Determine the (x, y) coordinate at the center of the cell enclosing the given text.  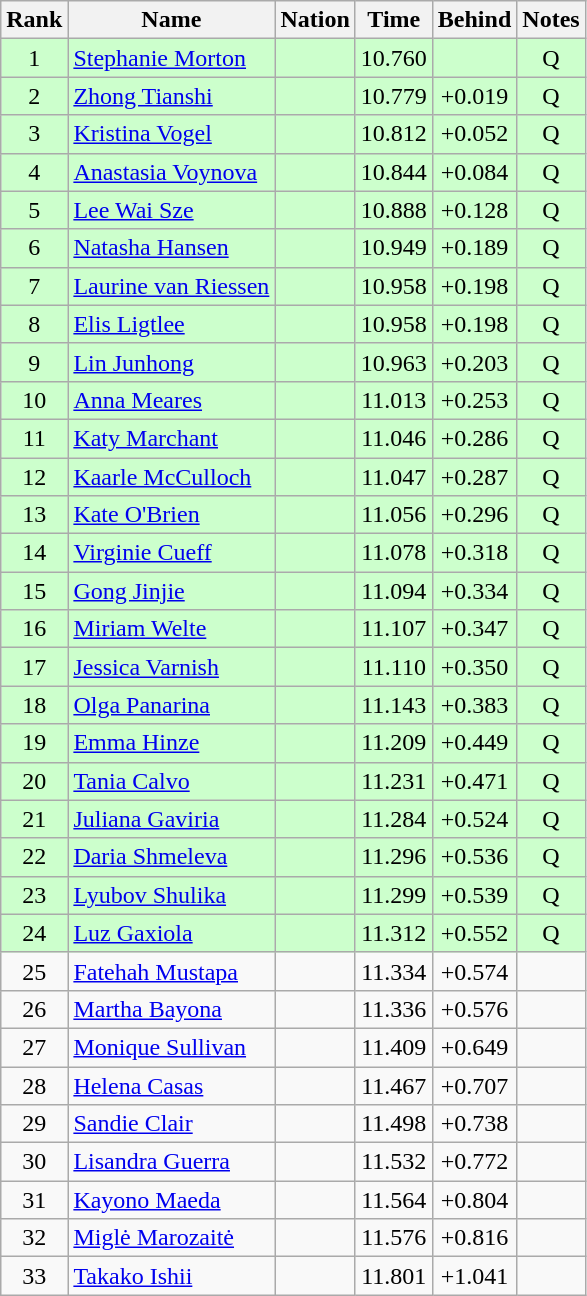
Name (172, 20)
8 (34, 324)
Kayono Maeda (172, 1200)
11.013 (394, 400)
15 (34, 591)
10.963 (394, 362)
11.078 (394, 553)
Anastasia Voynova (172, 172)
10.812 (394, 134)
Notes (551, 20)
+0.189 (474, 248)
+0.052 (474, 134)
+0.347 (474, 629)
25 (34, 971)
Laurine van Riessen (172, 286)
Time (394, 20)
+0.772 (474, 1162)
11.209 (394, 743)
11.334 (394, 971)
17 (34, 667)
+0.738 (474, 1124)
11 (34, 438)
2 (34, 96)
1 (34, 58)
11.801 (394, 1276)
Daria Shmeleva (172, 857)
+0.287 (474, 477)
11.110 (394, 667)
Luz Gaxiola (172, 933)
11.107 (394, 629)
21 (34, 819)
11.336 (394, 1009)
+0.471 (474, 781)
+0.084 (474, 172)
Elis Ligtlee (172, 324)
11.231 (394, 781)
26 (34, 1009)
Virginie Cueff (172, 553)
Kristina Vogel (172, 134)
Anna Meares (172, 400)
Gong Jinjie (172, 591)
+0.350 (474, 667)
Lisandra Guerra (172, 1162)
+0.318 (474, 553)
11.312 (394, 933)
Tania Calvo (172, 781)
+0.019 (474, 96)
Kaarle McCulloch (172, 477)
Miglė Marozaitė (172, 1238)
27 (34, 1047)
11.056 (394, 515)
11.564 (394, 1200)
Rank (34, 20)
+0.816 (474, 1238)
Lee Wai Sze (172, 210)
10 (34, 400)
Natasha Hansen (172, 248)
Stephanie Morton (172, 58)
12 (34, 477)
+0.804 (474, 1200)
11.284 (394, 819)
18 (34, 705)
28 (34, 1085)
11.094 (394, 591)
11.467 (394, 1085)
5 (34, 210)
Monique Sullivan (172, 1047)
+0.203 (474, 362)
Lin Junhong (172, 362)
+0.524 (474, 819)
30 (34, 1162)
Lyubov Shulika (172, 895)
7 (34, 286)
+0.539 (474, 895)
+0.334 (474, 591)
Katy Marchant (172, 438)
14 (34, 553)
29 (34, 1124)
10.779 (394, 96)
3 (34, 134)
4 (34, 172)
+0.286 (474, 438)
Fatehah Mustapa (172, 971)
10.844 (394, 172)
+1.041 (474, 1276)
11.409 (394, 1047)
Sandie Clair (172, 1124)
10.760 (394, 58)
11.296 (394, 857)
32 (34, 1238)
6 (34, 248)
13 (34, 515)
Juliana Gaviria (172, 819)
+0.707 (474, 1085)
11.046 (394, 438)
+0.383 (474, 705)
11.143 (394, 705)
16 (34, 629)
24 (34, 933)
10.888 (394, 210)
Nation (315, 20)
+0.253 (474, 400)
+0.128 (474, 210)
Emma Hinze (172, 743)
Zhong Tianshi (172, 96)
+0.552 (474, 933)
23 (34, 895)
Helena Casas (172, 1085)
+0.576 (474, 1009)
11.498 (394, 1124)
+0.536 (474, 857)
+0.296 (474, 515)
Miriam Welte (172, 629)
11.299 (394, 895)
Behind (474, 20)
Martha Bayona (172, 1009)
11.576 (394, 1238)
31 (34, 1200)
+0.449 (474, 743)
11.532 (394, 1162)
19 (34, 743)
33 (34, 1276)
22 (34, 857)
Jessica Varnish (172, 667)
Takako Ishii (172, 1276)
+0.649 (474, 1047)
11.047 (394, 477)
10.949 (394, 248)
Olga Panarina (172, 705)
+0.574 (474, 971)
9 (34, 362)
20 (34, 781)
Kate O'Brien (172, 515)
